Output the (x, y) coordinate of the center of the cell containing the given text.  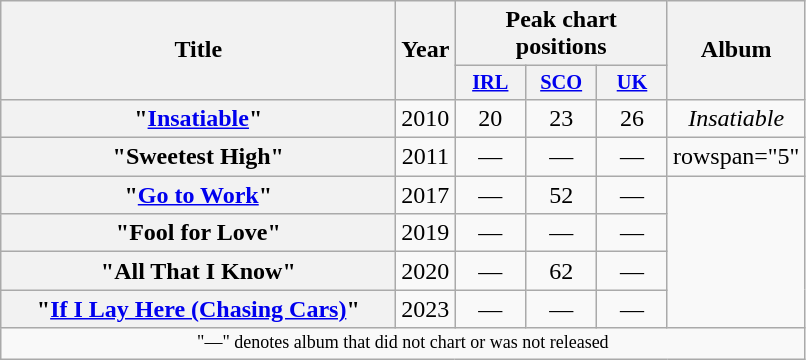
SCO (562, 83)
Title (198, 50)
"Insatiable" (198, 118)
2010 (426, 118)
2011 (426, 157)
UK (632, 83)
Peak chart positions (562, 34)
IRL (490, 83)
"All That I Know" (198, 271)
26 (632, 118)
"—" denotes album that did not chart or was not released (403, 344)
52 (562, 195)
23 (562, 118)
2019 (426, 233)
Year (426, 50)
"Go to Work" (198, 195)
"If I Lay Here (Chasing Cars)" (198, 309)
2023 (426, 309)
Album (736, 50)
20 (490, 118)
2017 (426, 195)
2020 (426, 271)
Insatiable (736, 118)
62 (562, 271)
"Sweetest High" (198, 157)
rowspan="5" (736, 157)
"Fool for Love" (198, 233)
